Capture the cell that displays the provided text and extract its [x, y] central coordinate. 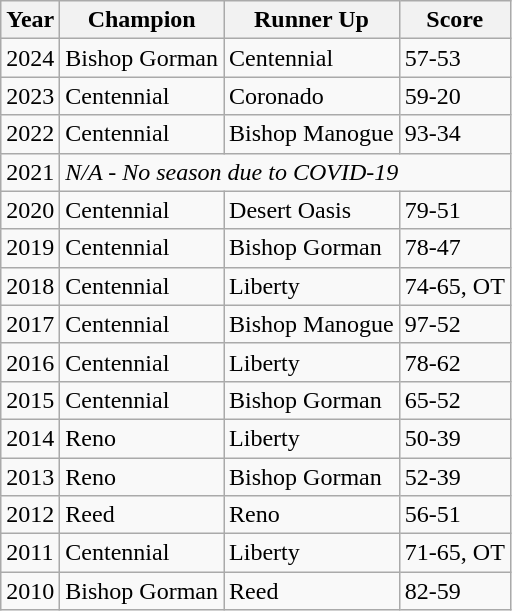
Desert Oasis [312, 210]
2010 [30, 591]
65-52 [454, 400]
N/A - No season due to COVID-19 [286, 172]
2015 [30, 400]
Coronado [312, 96]
59-20 [454, 96]
2011 [30, 553]
97-52 [454, 324]
2016 [30, 362]
82-59 [454, 591]
2014 [30, 438]
Score [454, 20]
Year [30, 20]
56-51 [454, 515]
78-62 [454, 362]
52-39 [454, 477]
57-53 [454, 58]
2021 [30, 172]
93-34 [454, 134]
78-47 [454, 248]
2024 [30, 58]
2019 [30, 248]
2012 [30, 515]
2022 [30, 134]
Champion [142, 20]
50-39 [454, 438]
2017 [30, 324]
71-65, OT [454, 553]
Runner Up [312, 20]
2020 [30, 210]
2018 [30, 286]
79-51 [454, 210]
2023 [30, 96]
74-65, OT [454, 286]
2013 [30, 477]
